Locate the cell with the specified text and output its (x, y) center coordinate. 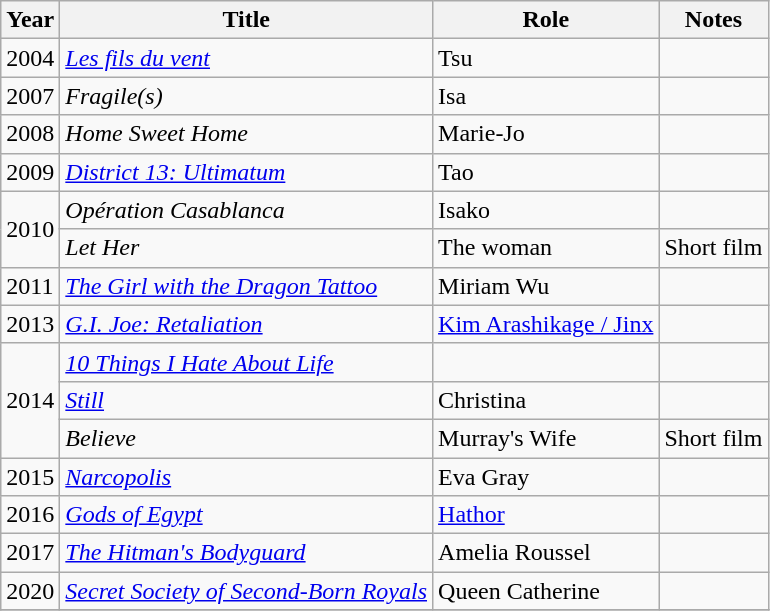
Miriam Wu (546, 286)
2009 (30, 172)
Marie-Jo (546, 134)
Secret Society of Second-Born Royals (246, 591)
Opération Casablanca (246, 210)
Les fils du vent (246, 58)
The woman (546, 248)
Kim Arashikage / Jinx (546, 324)
Role (546, 20)
Hathor (546, 515)
2013 (30, 324)
G.I. Joe: Retaliation (246, 324)
Narcopolis (246, 477)
Christina (546, 400)
District 13: Ultimatum (246, 172)
Isako (546, 210)
2015 (30, 477)
2016 (30, 515)
Tao (546, 172)
Let Her (246, 248)
Tsu (546, 58)
Murray's Wife (546, 438)
2014 (30, 400)
10 Things I Hate About Life (246, 362)
Year (30, 20)
Gods of Egypt (246, 515)
Isa (546, 96)
2010 (30, 229)
Eva Gray (546, 477)
Fragile(s) (246, 96)
Notes (714, 20)
Queen Catherine (546, 591)
The Girl with the Dragon Tattoo (246, 286)
2017 (30, 553)
2008 (30, 134)
2020 (30, 591)
2011 (30, 286)
Home Sweet Home (246, 134)
The Hitman's Bodyguard (246, 553)
Still (246, 400)
2007 (30, 96)
Amelia Roussel (546, 553)
Title (246, 20)
2004 (30, 58)
Believe (246, 438)
